Output the (x, y) coordinate of the center of the cell containing the given text.  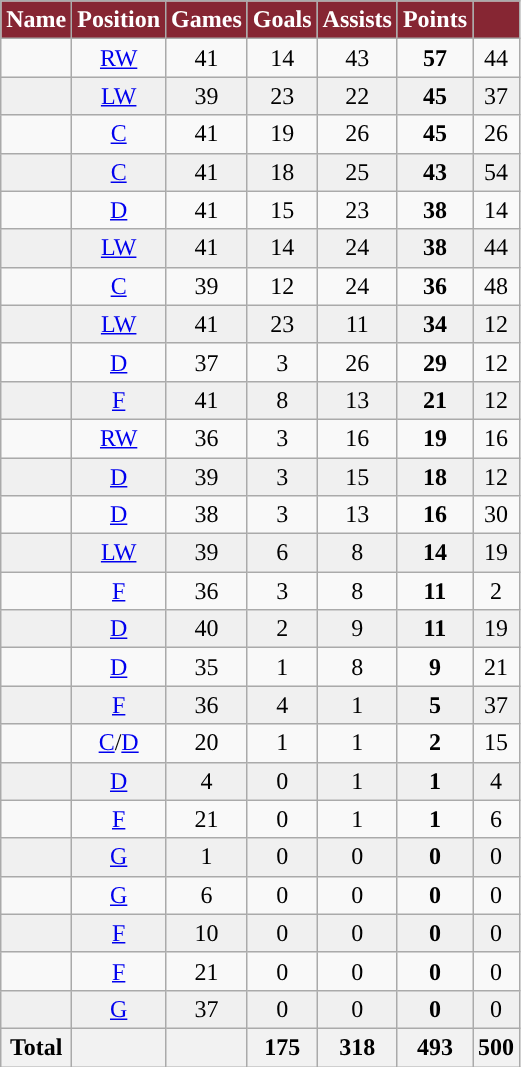
57 (434, 58)
Position (119, 20)
Name (36, 20)
22 (357, 96)
54 (496, 172)
10 (207, 933)
493 (434, 1047)
35 (207, 667)
500 (496, 1047)
29 (434, 362)
20 (207, 743)
Assists (357, 20)
30 (496, 515)
318 (357, 1047)
5 (434, 705)
Goals (282, 20)
48 (496, 286)
40 (207, 629)
175 (282, 1047)
34 (434, 324)
Points (434, 20)
Games (207, 20)
C/D (119, 743)
25 (357, 172)
Total (36, 1047)
